Capture the cell that displays the provided text and extract its [x, y] central coordinate. 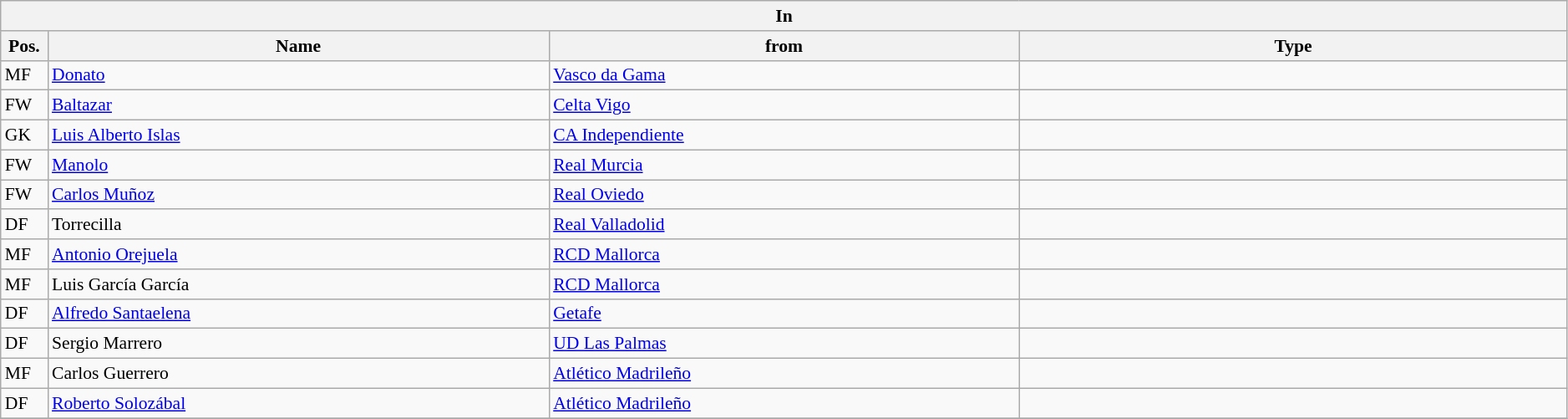
Luis Alberto Islas [298, 135]
In [784, 16]
Carlos Guerrero [298, 374]
Real Oviedo [784, 195]
Name [298, 46]
Type [1293, 46]
Baltazar [298, 105]
GK [24, 135]
Alfredo Santaelena [298, 314]
CA Independiente [784, 135]
Manolo [298, 165]
Pos. [24, 46]
Roberto Solozábal [298, 403]
Real Valladolid [784, 225]
Antonio Orejuela [298, 254]
Donato [298, 75]
UD Las Palmas [784, 344]
Vasco da Gama [784, 75]
Sergio Marrero [298, 344]
Luis García García [298, 284]
Getafe [784, 314]
Torrecilla [298, 225]
Real Murcia [784, 165]
from [784, 46]
Carlos Muñoz [298, 195]
Celta Vigo [784, 105]
